Search for the cell housing the specified text and yield its (X, Y) center coordinate. 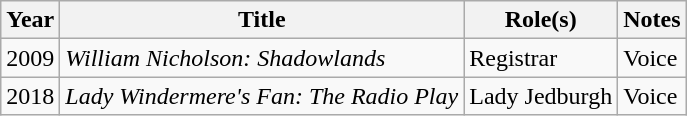
2018 (30, 96)
William Nicholson: Shadowlands (262, 58)
Lady Windermere's Fan: The Radio Play (262, 96)
Title (262, 20)
2009 (30, 58)
Lady Jedburgh (541, 96)
Registrar (541, 58)
Notes (652, 20)
Role(s) (541, 20)
Year (30, 20)
